Locate the cell with the specified text and output its (X, Y) center coordinate. 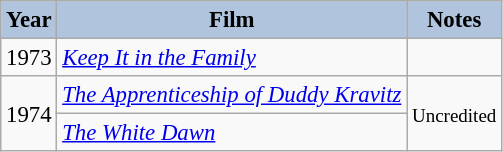
The White Dawn (232, 133)
1973 (29, 58)
Keep It in the Family (232, 58)
The Apprenticeship of Duddy Kravitz (232, 95)
Notes (454, 20)
Uncredited (454, 114)
1974 (29, 114)
Year (29, 20)
Film (232, 20)
